For the text-containing cell, return its midpoint in [x, y] coordinate format. 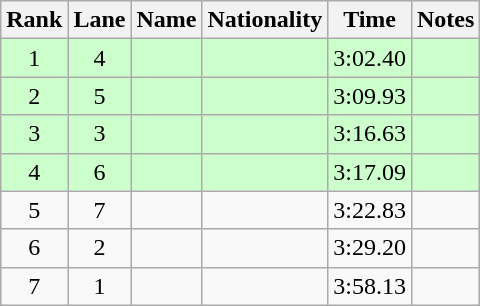
3:16.63 [370, 134]
Lane [100, 20]
3:02.40 [370, 58]
3:58.13 [370, 286]
3:09.93 [370, 96]
3:22.83 [370, 210]
3:29.20 [370, 248]
Notes [445, 20]
Name [166, 20]
Nationality [265, 20]
Time [370, 20]
3:17.09 [370, 172]
Rank [34, 20]
